Return [X, Y] of the center of cell containing provided text 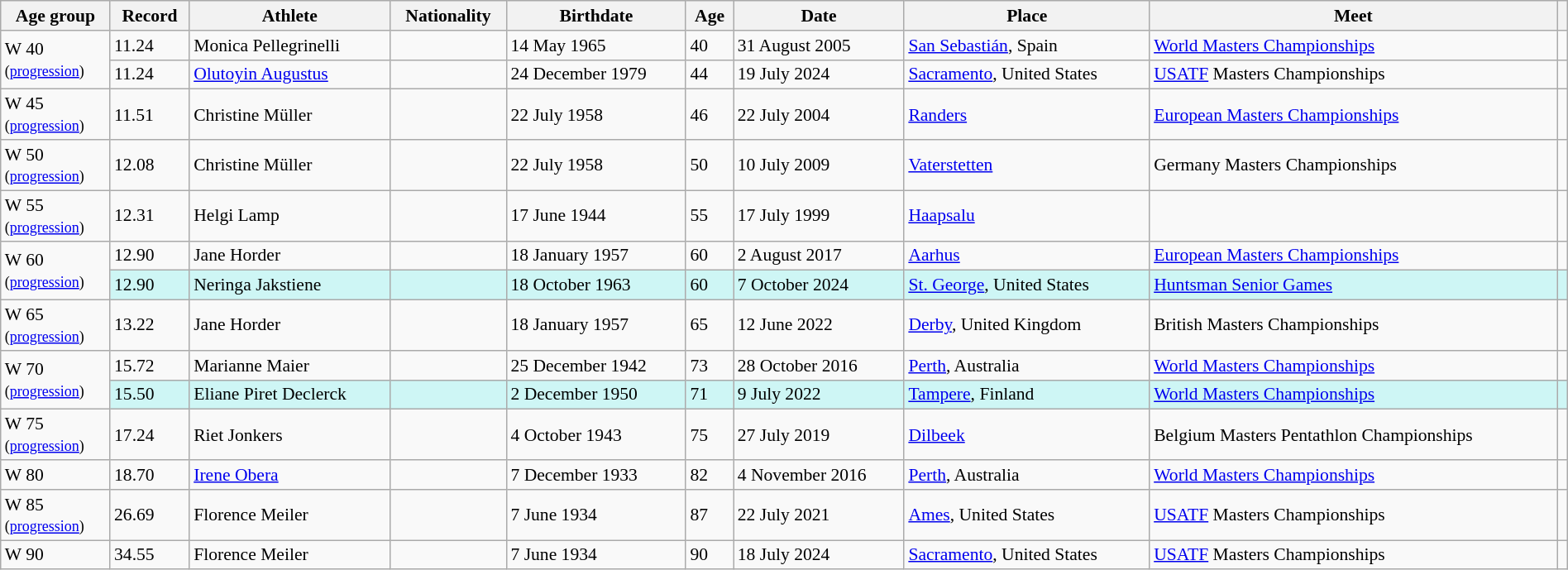
Marianne Maier [289, 366]
Helgi Lamp [289, 215]
71 [710, 395]
28 October 2016 [819, 366]
Athlete [289, 16]
W 70 (progression) [55, 381]
Meet [1353, 16]
18 October 1963 [595, 285]
Germany Masters Championships [1353, 165]
7 October 2024 [819, 285]
17 June 1944 [595, 215]
Dilbeek [1027, 435]
Place [1027, 16]
50 [710, 165]
4 November 2016 [819, 475]
73 [710, 366]
Ames, United States [1027, 515]
7 December 1933 [595, 475]
4 October 1943 [595, 435]
Age group [55, 16]
15.72 [150, 366]
W 65 (progression) [55, 326]
W 45 (progression) [55, 114]
W 55 (progression) [55, 215]
34.55 [150, 555]
San Sebastián, Spain [1027, 46]
12.08 [150, 165]
W 40 (progression) [55, 60]
Haapsalu [1027, 215]
W 80 [55, 475]
W 50 (progression) [55, 165]
44 [710, 74]
Olutoyin Augustus [289, 74]
31 August 2005 [819, 46]
Randers [1027, 114]
18.70 [150, 475]
27 July 2019 [819, 435]
Nationality [448, 16]
12 June 2022 [819, 326]
9 July 2022 [819, 395]
14 May 1965 [595, 46]
22 July 2004 [819, 114]
12.31 [150, 215]
Birthdate [595, 16]
15.50 [150, 395]
18 July 2024 [819, 555]
17.24 [150, 435]
Belgium Masters Pentathlon Championships [1353, 435]
11.51 [150, 114]
W 85 (progression) [55, 515]
17 July 1999 [819, 215]
Date [819, 16]
24 December 1979 [595, 74]
40 [710, 46]
Huntsman Senior Games [1353, 285]
Record [150, 16]
British Masters Championships [1353, 326]
22 July 2021 [819, 515]
2 December 1950 [595, 395]
W 60 (progression) [55, 270]
Irene Obera [289, 475]
46 [710, 114]
Riet Jonkers [289, 435]
10 July 2009 [819, 165]
St. George, United States [1027, 285]
25 December 1942 [595, 366]
Derby, United Kingdom [1027, 326]
Tampere, Finland [1027, 395]
26.69 [150, 515]
Aarhus [1027, 256]
Monica Pellegrinelli [289, 46]
19 July 2024 [819, 74]
W 75 (progression) [55, 435]
Age [710, 16]
90 [710, 555]
82 [710, 475]
Eliane Piret Declerck [289, 395]
Vaterstetten [1027, 165]
W 90 [55, 555]
75 [710, 435]
87 [710, 515]
2 August 2017 [819, 256]
65 [710, 326]
55 [710, 215]
13.22 [150, 326]
Neringa Jakstiene [289, 285]
